Locate the cell with the specified text and output its [x, y] center coordinate. 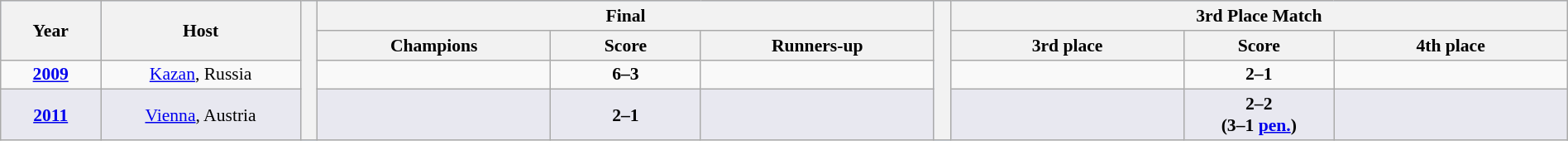
2011 [51, 114]
3rd Place Match [1259, 16]
Kazan, Russia [201, 75]
3rd place [1067, 46]
6–3 [625, 75]
Vienna, Austria [201, 114]
2–2(3–1 pen.) [1259, 114]
4th place [1451, 46]
2009 [51, 75]
Champions [434, 46]
Runners-up [817, 46]
Year [51, 30]
Host [201, 30]
Final [626, 16]
